Capture the cell that displays the provided text and extract its (X, Y) central coordinate. 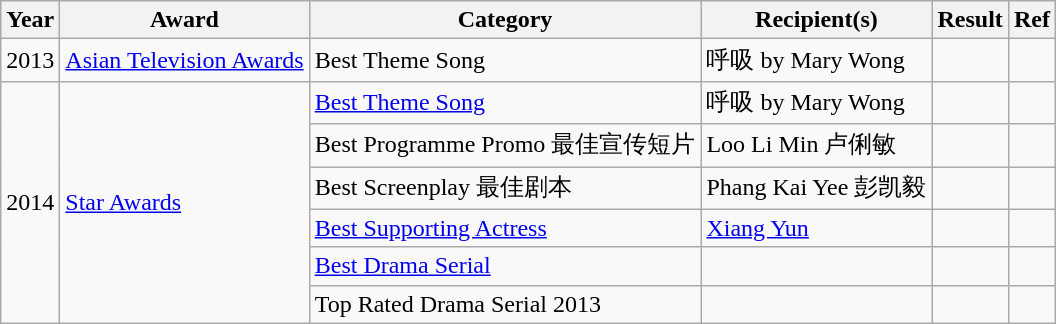
2013 (30, 60)
Best Programme Promo 最佳宣传短片 (505, 146)
Loo Li Min 卢俐敏 (816, 146)
Recipient(s) (816, 20)
Category (505, 20)
Result (970, 20)
2014 (30, 202)
Top Rated Drama Serial 2013 (505, 304)
Award (184, 20)
Ref (1032, 20)
Star Awards (184, 202)
Best Screenplay 最佳剧本 (505, 188)
Year (30, 20)
Best Drama Serial (505, 266)
Phang Kai Yee 彭凯毅 (816, 188)
Asian Television Awards (184, 60)
Xiang Yun (816, 228)
Best Supporting Actress (505, 228)
